Provide the (x, y) coordinate of the cell's center where the given text is located.  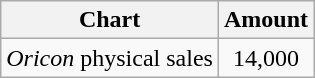
Oricon physical sales (110, 58)
Amount (266, 20)
14,000 (266, 58)
Chart (110, 20)
